Provide the [x, y] coordinate of the cell's center where the given text is located.  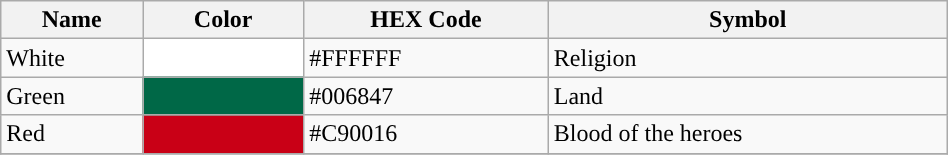
Red [72, 134]
#006847 [426, 96]
Green [72, 96]
Color [224, 20]
HEX Code [426, 20]
Name [72, 20]
Land [748, 96]
#C90016 [426, 134]
Religion [748, 58]
#FFFFFF [426, 58]
Symbol [748, 20]
Blood of the heroes [748, 134]
White [72, 58]
